Detect which cell encompasses the target text, then output its [X, Y] center coordinate. 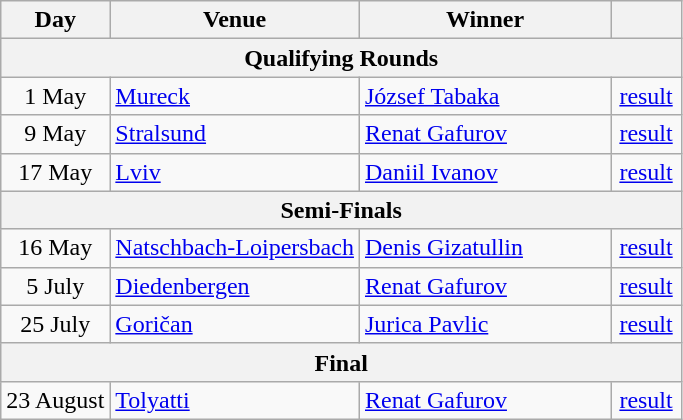
Jurica Pavlic [484, 324]
Stralsund [235, 134]
Final [342, 362]
Diedenbergen [235, 286]
Daniil Ivanov [484, 172]
Winner [484, 20]
Semi-Finals [342, 210]
9 May [56, 134]
17 May [56, 172]
Qualifying Rounds [342, 58]
Natschbach-Loipersbach [235, 248]
Goričan [235, 324]
Tolyatti [235, 400]
Lviv [235, 172]
József Tabaka [484, 96]
Mureck [235, 96]
25 July [56, 324]
23 August [56, 400]
16 May [56, 248]
Denis Gizatullin [484, 248]
1 May [56, 96]
Day [56, 20]
5 July [56, 286]
Venue [235, 20]
